From the cell containing the given text, extract its center point as [X, Y] coordinate. 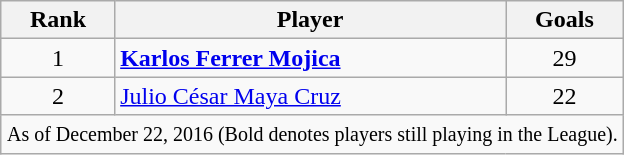
22 [565, 96]
Goals [565, 20]
Rank [58, 20]
2 [58, 96]
Karlos Ferrer Mojica [310, 58]
Player [310, 20]
29 [565, 58]
1 [58, 58]
As of December 22, 2016 (Bold denotes players still playing in the League). [312, 134]
Julio César Maya Cruz [310, 96]
